Output the [X, Y] coordinate of the center of the cell containing the given text.  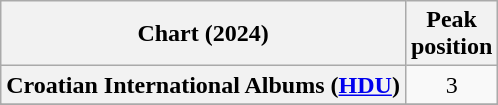
Chart (2024) [204, 34]
Peakposition [451, 34]
Croatian International Albums (HDU) [204, 85]
3 [451, 85]
